Find where the given text appears and provide that cell's center as (X, Y) coordinate. 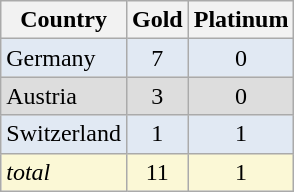
7 (157, 58)
Austria (64, 96)
Platinum (241, 20)
Switzerland (64, 134)
11 (157, 172)
Country (64, 20)
3 (157, 96)
Germany (64, 58)
total (64, 172)
Gold (157, 20)
